Find where the given text appears and provide that cell's center as (X, Y) coordinate. 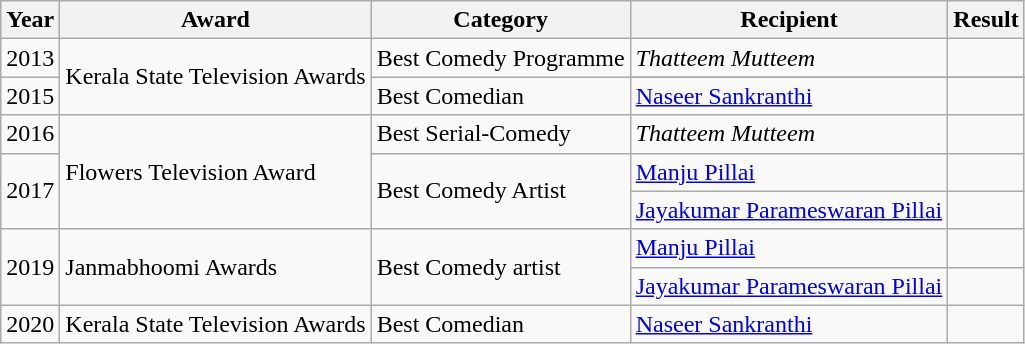
Category (500, 20)
2019 (30, 267)
Best Comedy Artist (500, 191)
Result (986, 20)
2016 (30, 134)
Recipient (789, 20)
2013 (30, 58)
Best Serial-Comedy (500, 134)
Award (216, 20)
2020 (30, 324)
Best Comedy Programme (500, 58)
Flowers Television Award (216, 172)
Best Comedy artist (500, 267)
Year (30, 20)
2017 (30, 191)
Janmabhoomi Awards (216, 267)
2015 (30, 96)
